Detect which cell encompasses the target text, then output its [x, y] center coordinate. 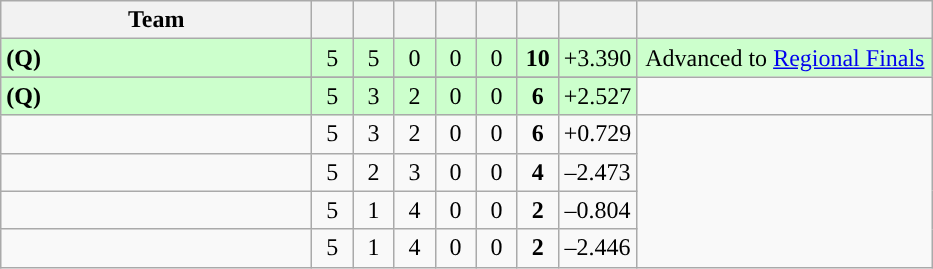
Advanced to Regional Finals [785, 58]
+3.390 [598, 58]
+0.729 [598, 134]
10 [538, 58]
Team [156, 20]
+2.527 [598, 96]
–0.804 [598, 210]
–2.446 [598, 248]
–2.473 [598, 172]
